Return (X, Y) of the center of cell containing provided text 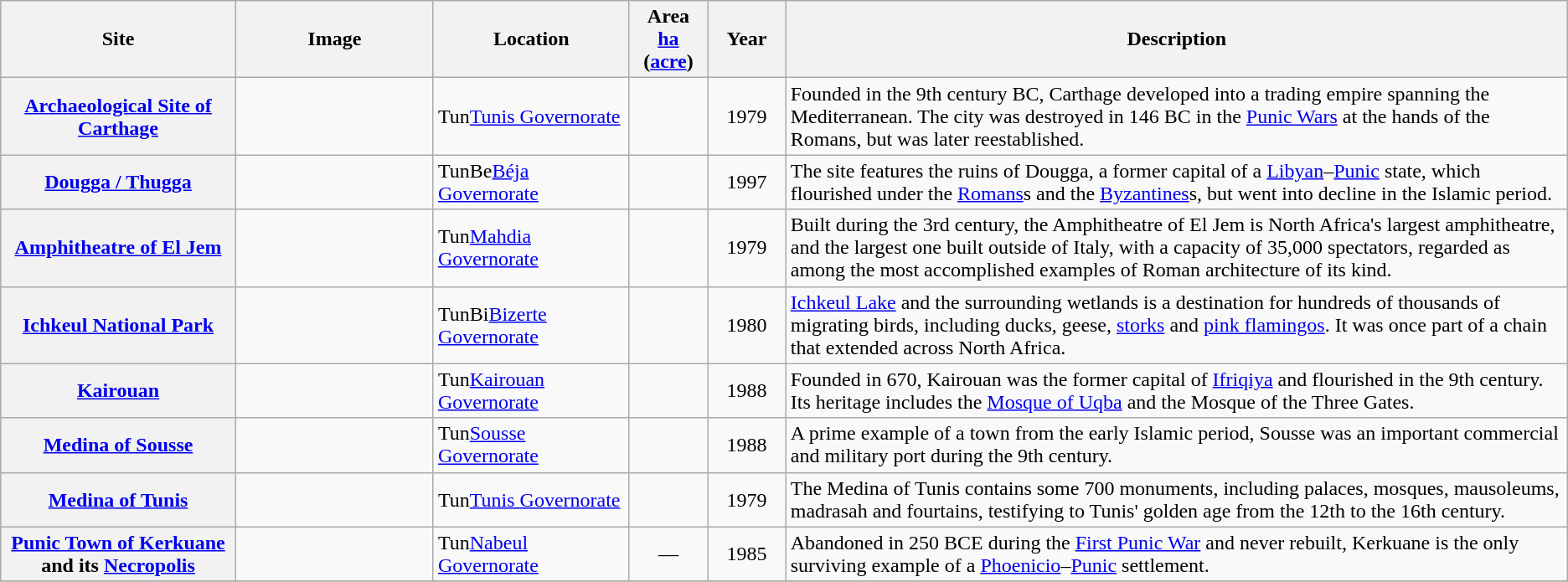
Punic Town of Kerkuane and its Necropolis (119, 554)
Dougga / Thugga (119, 183)
1997 (747, 183)
A prime example of a town from the early Islamic period, Sousse was an important commercial and military port during the 9th century. (1176, 446)
Location (531, 39)
TunBeBéja Governorate (531, 183)
Kairouan (119, 390)
Areaha (acre) (668, 39)
TunKairouan Governorate (531, 390)
1985 (747, 554)
Description (1176, 39)
Ichkeul National Park (119, 325)
Medina of Tunis (119, 499)
TunSousse Governorate (531, 446)
TunNabeul Governorate (531, 554)
Archaeological Site of Carthage (119, 116)
Site (119, 39)
TunMahdia Governorate (531, 248)
Amphitheatre of El Jem (119, 248)
Image (334, 39)
TunBiBizerte Governorate (531, 325)
— (668, 554)
Year (747, 39)
Medina of Sousse (119, 446)
Abandoned in 250 BCE during the First Punic War and never rebuilt, Kerkuane is the only surviving example of a Phoenicio–Punic settlement. (1176, 554)
1980 (747, 325)
